Return the (X, Y) coordinate for the center point of the cell that contains the specified text.  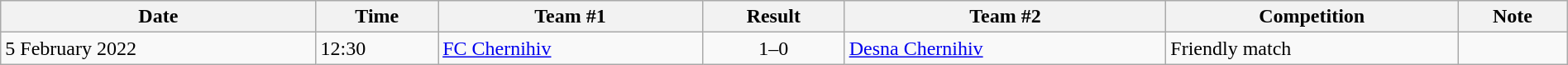
1–0 (773, 48)
Time (377, 17)
Team #1 (571, 17)
Competition (1312, 17)
Date (159, 17)
Friendly match (1312, 48)
12:30 (377, 48)
Result (773, 17)
Note (1513, 17)
FC Chernihiv (571, 48)
5 February 2022 (159, 48)
Desna Chernihiv (1006, 48)
Team #2 (1006, 17)
